Return the [X, Y] coordinate for the center point of the cell that contains the specified text.  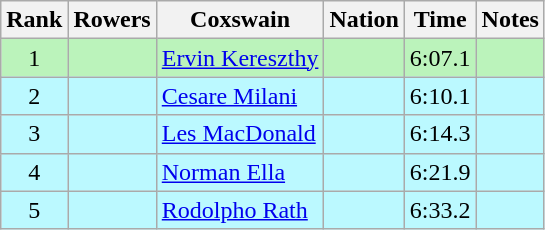
6:33.2 [440, 210]
Coxswain [240, 20]
3 [34, 134]
Notes [510, 20]
1 [34, 58]
6:07.1 [440, 58]
5 [34, 210]
Cesare Milani [240, 96]
4 [34, 172]
Time [440, 20]
6:10.1 [440, 96]
Norman Ella [240, 172]
Rowers [112, 20]
2 [34, 96]
Les MacDonald [240, 134]
Ervin Kereszthy [240, 58]
Rodolpho Rath [240, 210]
6:21.9 [440, 172]
6:14.3 [440, 134]
Rank [34, 20]
Nation [364, 20]
